Scan for the cell matching the given text and deliver its (X, Y) coordinate at center. 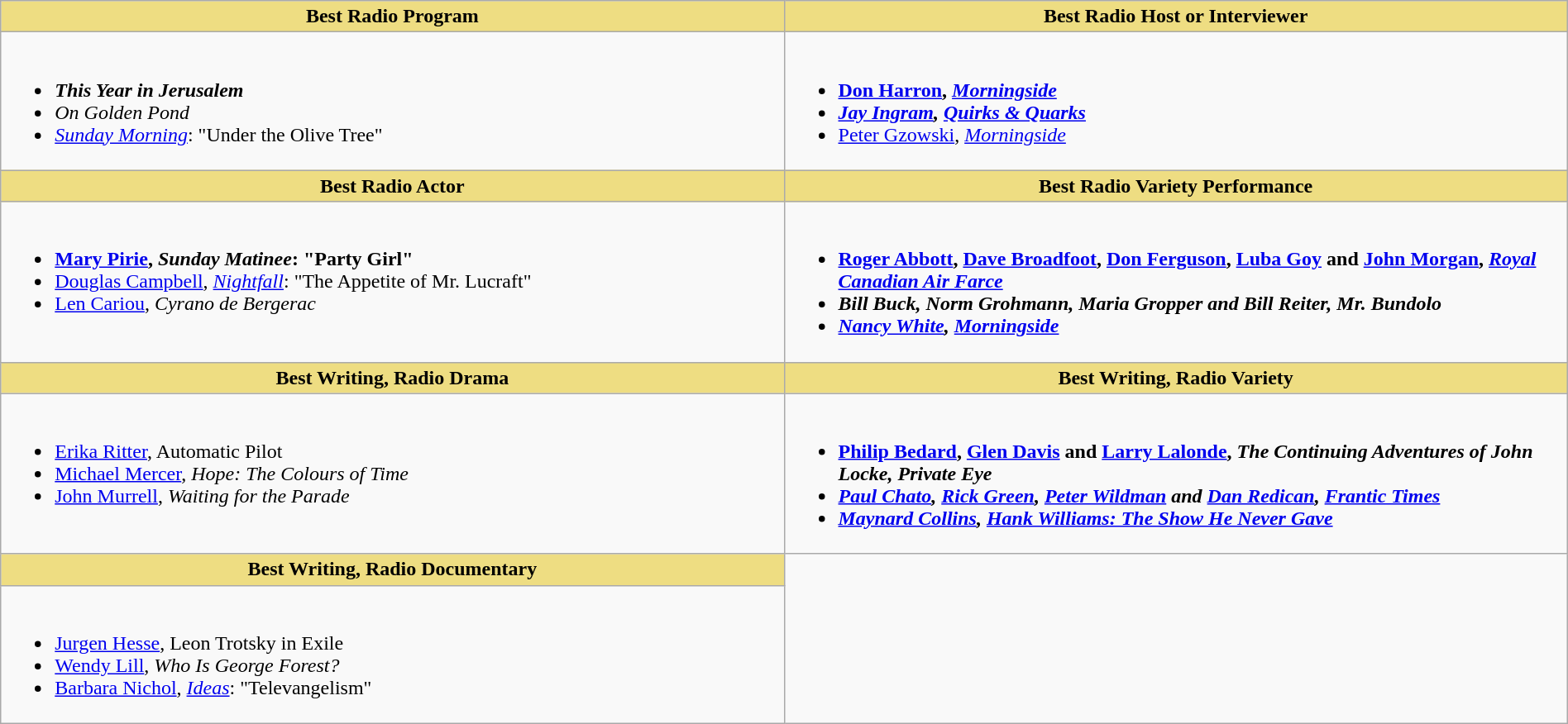
Don Harron, Morningside Jay Ingram, Quirks & QuarksPeter Gzowski, Morningside (1176, 101)
Best Writing, Radio Drama (392, 378)
Best Writing, Radio Documentary (392, 569)
Best Radio Program (392, 17)
Erika Ritter, Automatic PilotMichael Mercer, Hope: The Colours of TimeJohn Murrell, Waiting for the Parade (392, 474)
Mary Pirie, Sunday Matinee: "Party Girl"Douglas Campbell, Nightfall: "The Appetite of Mr. Lucraft"Len Cariou, Cyrano de Bergerac (392, 282)
Best Writing, Radio Variety (1176, 378)
Best Radio Host or Interviewer (1176, 17)
Best Radio Actor (392, 186)
This Year in JerusalemOn Golden PondSunday Morning: "Under the Olive Tree" (392, 101)
Jurgen Hesse, Leon Trotsky in ExileWendy Lill, Who Is George Forest?Barbara Nichol, Ideas: "Televangelism" (392, 655)
Best Radio Variety Performance (1176, 186)
